Capture the cell that displays the provided text and extract its (x, y) central coordinate. 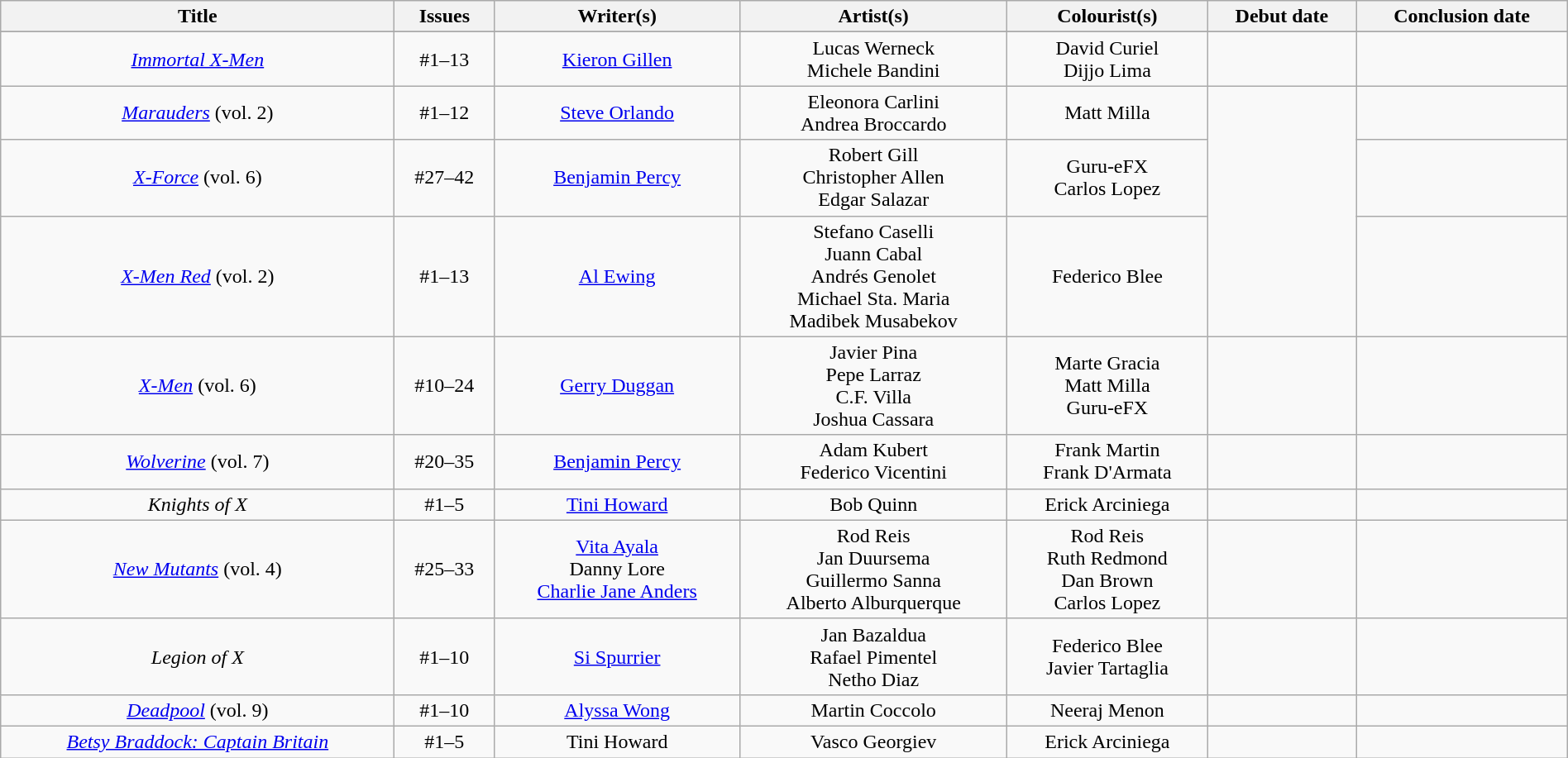
Marte GraciaMatt MillaGuru-eFX (1107, 385)
Guru-eFXCarlos Lopez (1107, 178)
Eleonora CarliniAndrea Broccardo (873, 112)
#1–12 (445, 112)
Rod ReisJan DuursemaGuillermo SannaAlberto Alburquerque (873, 569)
Alyssa Wong (617, 710)
Artist(s) (873, 17)
Martin Coccolo (873, 710)
Marauders (vol. 2) (198, 112)
X-Force (vol. 6) (198, 178)
Legion of X (198, 656)
X-Men Red (vol. 2) (198, 276)
Neeraj Menon (1107, 710)
Rod ReisRuth RedmondDan BrownCarlos Lopez (1107, 569)
Betsy Braddock: Captain Britain (198, 741)
Bob Quinn (873, 504)
Lucas WerneckMichele Bandini (873, 60)
Federico BleeJavier Tartaglia (1107, 656)
X-Men (vol. 6) (198, 385)
Robert GillChristopher AllenEdgar Salazar (873, 178)
Javier PinaPepe LarrazC.F. VillaJoshua Cassara (873, 385)
#25–33 (445, 569)
Immortal X-Men (198, 60)
Federico Blee (1107, 276)
Deadpool (vol. 9) (198, 710)
Kieron Gillen (617, 60)
#20–35 (445, 461)
David CurielDijjo Lima (1107, 60)
Jan BazalduaRafael PimentelNetho Diaz (873, 656)
Debut date (1282, 17)
Frank MartinFrank D'Armata (1107, 461)
Title (198, 17)
Vasco Georgiev (873, 741)
Si Spurrier (617, 656)
Knights of X (198, 504)
Matt Milla (1107, 112)
Wolverine (vol. 7) (198, 461)
#10–24 (445, 385)
Stefano CaselliJuann CabalAndrés GenoletMichael Sta. MariaMadibek Musabekov (873, 276)
Gerry Duggan (617, 385)
Al Ewing (617, 276)
Colourist(s) (1107, 17)
Adam KubertFederico Vicentini (873, 461)
#27–42 (445, 178)
Vita AyalaDanny LoreCharlie Jane Anders (617, 569)
Steve Orlando (617, 112)
Writer(s) (617, 17)
New Mutants (vol. 4) (198, 569)
Issues (445, 17)
Conclusion date (1462, 17)
